Determine the [X, Y] coordinate at the center of the cell enclosing the given text.  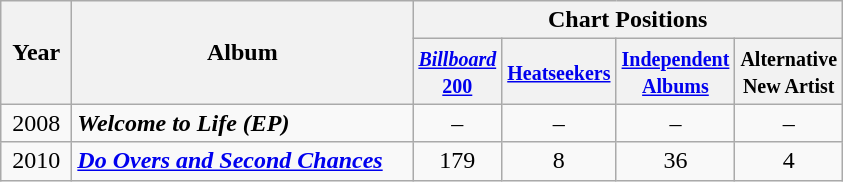
Album [242, 52]
2008 [36, 123]
4 [789, 161]
Billboard 200 [458, 72]
Year [36, 52]
2010 [36, 161]
179 [458, 161]
Welcome to Life (EP) [242, 123]
Chart Positions [628, 20]
Independent Albums [676, 72]
Heatseekers [559, 72]
Alternative New Artist [789, 72]
36 [676, 161]
Do Overs and Second Chances [242, 161]
8 [559, 161]
